Return the (x, y) coordinate for the center point of the cell that contains the specified text.  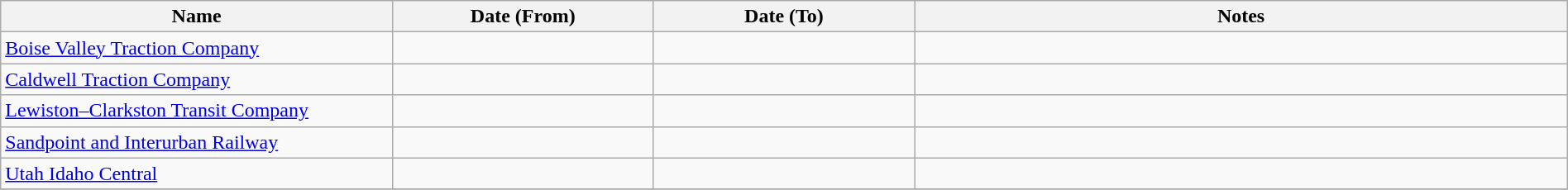
Utah Idaho Central (197, 173)
Boise Valley Traction Company (197, 48)
Date (To) (784, 17)
Name (197, 17)
Date (From) (523, 17)
Lewiston–Clarkston Transit Company (197, 111)
Caldwell Traction Company (197, 79)
Notes (1241, 17)
Sandpoint and Interurban Railway (197, 142)
